For the text-containing cell, return its midpoint in [x, y] coordinate format. 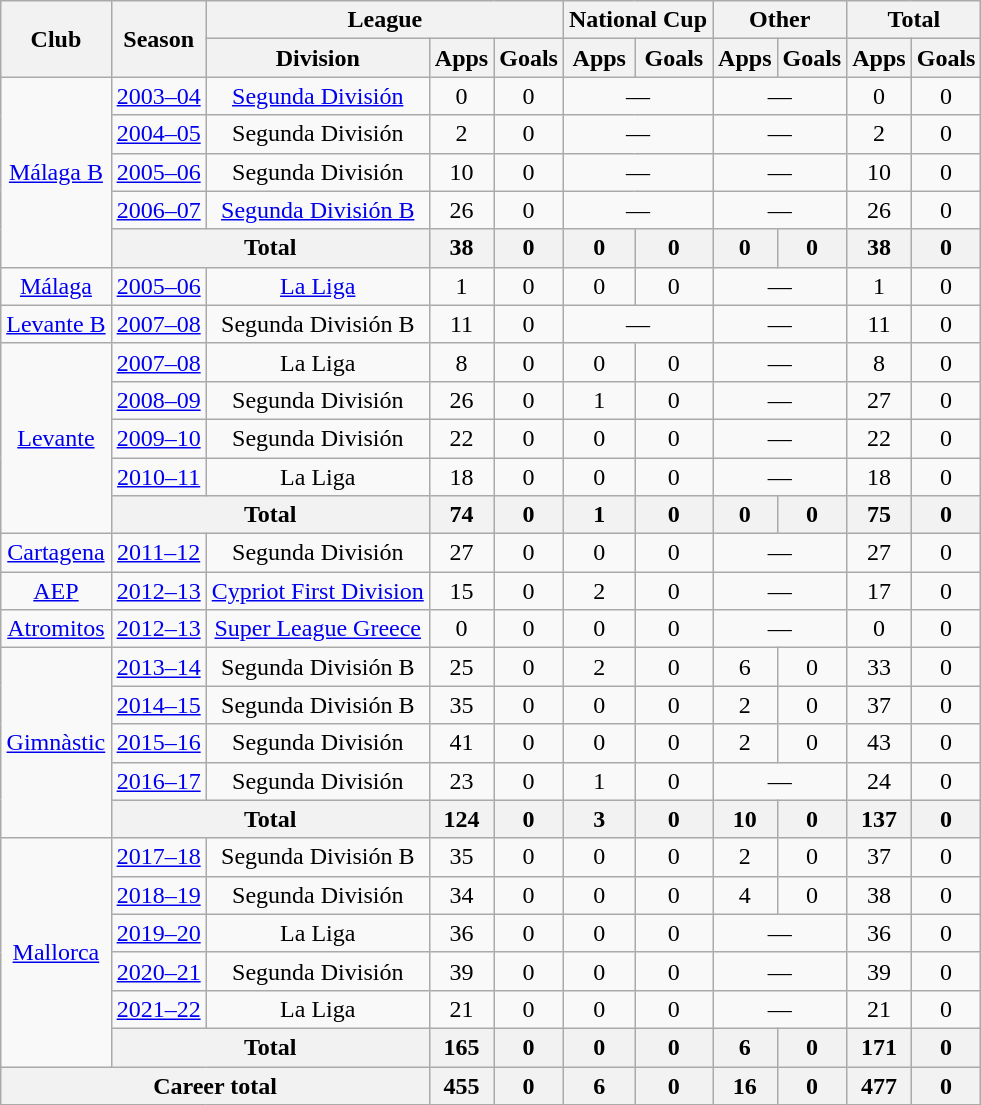
137 [879, 819]
Division [318, 58]
Cartagena [56, 553]
National Cup [638, 20]
43 [879, 743]
15 [461, 591]
33 [879, 667]
2018–19 [158, 895]
165 [461, 1047]
2015–16 [158, 743]
17 [879, 591]
Cypriot First Division [318, 591]
455 [461, 1085]
2004–05 [158, 134]
23 [461, 781]
2006–07 [158, 210]
Levante B [56, 324]
34 [461, 895]
Mallorca [56, 952]
477 [879, 1085]
2013–14 [158, 667]
2021–22 [158, 1009]
171 [879, 1047]
3 [599, 819]
2014–15 [158, 705]
Club [56, 39]
Málaga [56, 286]
Málaga B [56, 172]
2009–10 [158, 438]
Other [780, 20]
2020–21 [158, 971]
2003–04 [158, 96]
124 [461, 819]
Gimnàstic [56, 743]
AEP [56, 591]
16 [745, 1085]
Career total [216, 1085]
25 [461, 667]
Season [158, 39]
75 [879, 515]
2010–11 [158, 477]
41 [461, 743]
74 [461, 515]
2019–20 [158, 933]
2016–17 [158, 781]
2011–12 [158, 553]
League [384, 20]
2017–18 [158, 857]
Levante [56, 438]
Atromitos [56, 629]
Super League Greece [318, 629]
24 [879, 781]
4 [745, 895]
2008–09 [158, 400]
